Extract the (x, y) coordinate from the center of the cell holding the provided text.  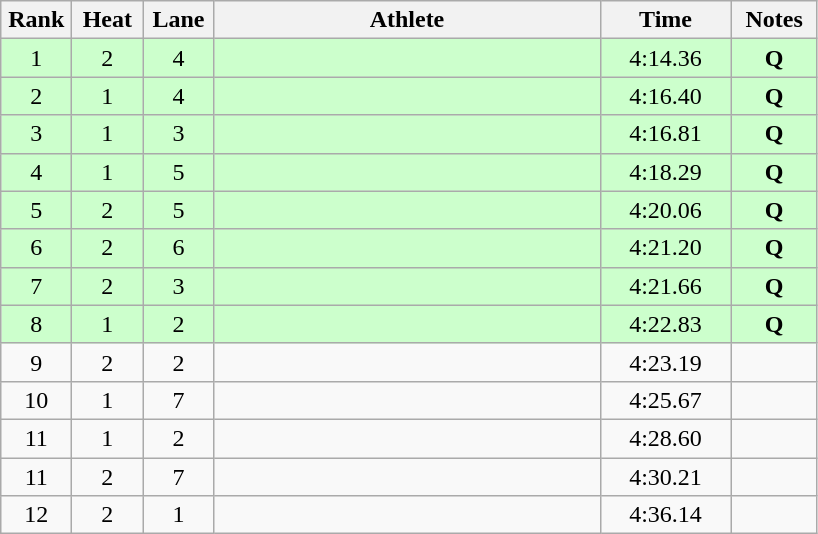
Rank (36, 20)
4:21.20 (666, 248)
Time (666, 20)
Lane (178, 20)
4:14.36 (666, 58)
10 (36, 400)
4:23.19 (666, 362)
Heat (108, 20)
Athlete (407, 20)
4:20.06 (666, 210)
12 (36, 515)
4:30.21 (666, 477)
Notes (774, 20)
4:25.67 (666, 400)
4:28.60 (666, 438)
4:18.29 (666, 172)
8 (36, 324)
4:16.40 (666, 96)
4:36.14 (666, 515)
4:16.81 (666, 134)
4:22.83 (666, 324)
4:21.66 (666, 286)
9 (36, 362)
